Capture the cell that displays the provided text and extract its (X, Y) central coordinate. 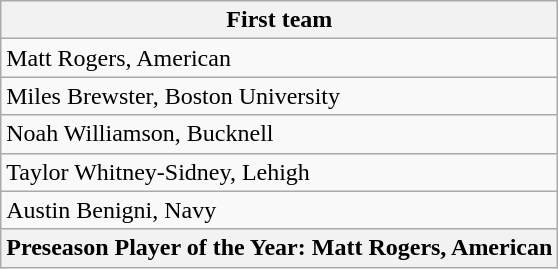
Preseason Player of the Year: Matt Rogers, American (280, 248)
Taylor Whitney-Sidney, Lehigh (280, 172)
Matt Rogers, American (280, 58)
Austin Benigni, Navy (280, 210)
First team (280, 20)
Miles Brewster, Boston University (280, 96)
Noah Williamson, Bucknell (280, 134)
